Scan for the cell matching the given text and deliver its [x, y] coordinate at center. 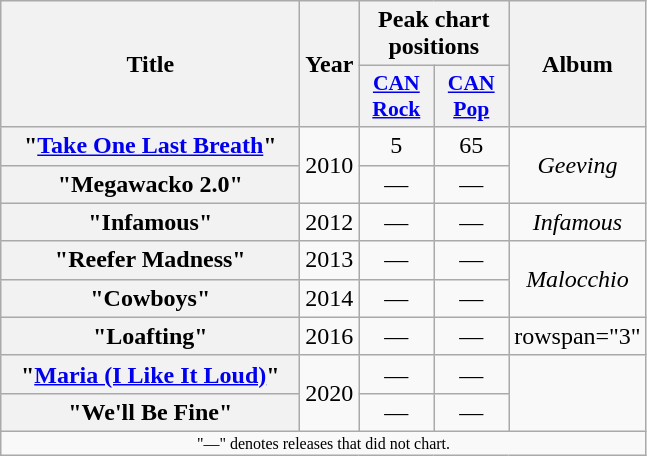
"—" denotes releases that did not chart. [324, 443]
Title [150, 64]
"Reefer Madness" [150, 260]
"We'll Be Fine" [150, 412]
"Loafting" [150, 336]
CANPop [472, 96]
"Cowboys" [150, 298]
65 [472, 146]
"Megawacko 2.0" [150, 184]
2016 [330, 336]
rowspan="3" [578, 336]
Album [578, 64]
Year [330, 64]
Geeving [578, 165]
2014 [330, 298]
Malocchio [578, 279]
2013 [330, 260]
2012 [330, 222]
"Take One Last Breath" [150, 146]
2010 [330, 165]
"Infamous" [150, 222]
Infamous [578, 222]
CAN Rock [396, 96]
"Maria (I Like It Loud)" [150, 374]
5 [396, 146]
Peak chart positions [434, 34]
2020 [330, 393]
